Identify which cell holds the provided text, then report its (X, Y) central coordinate. 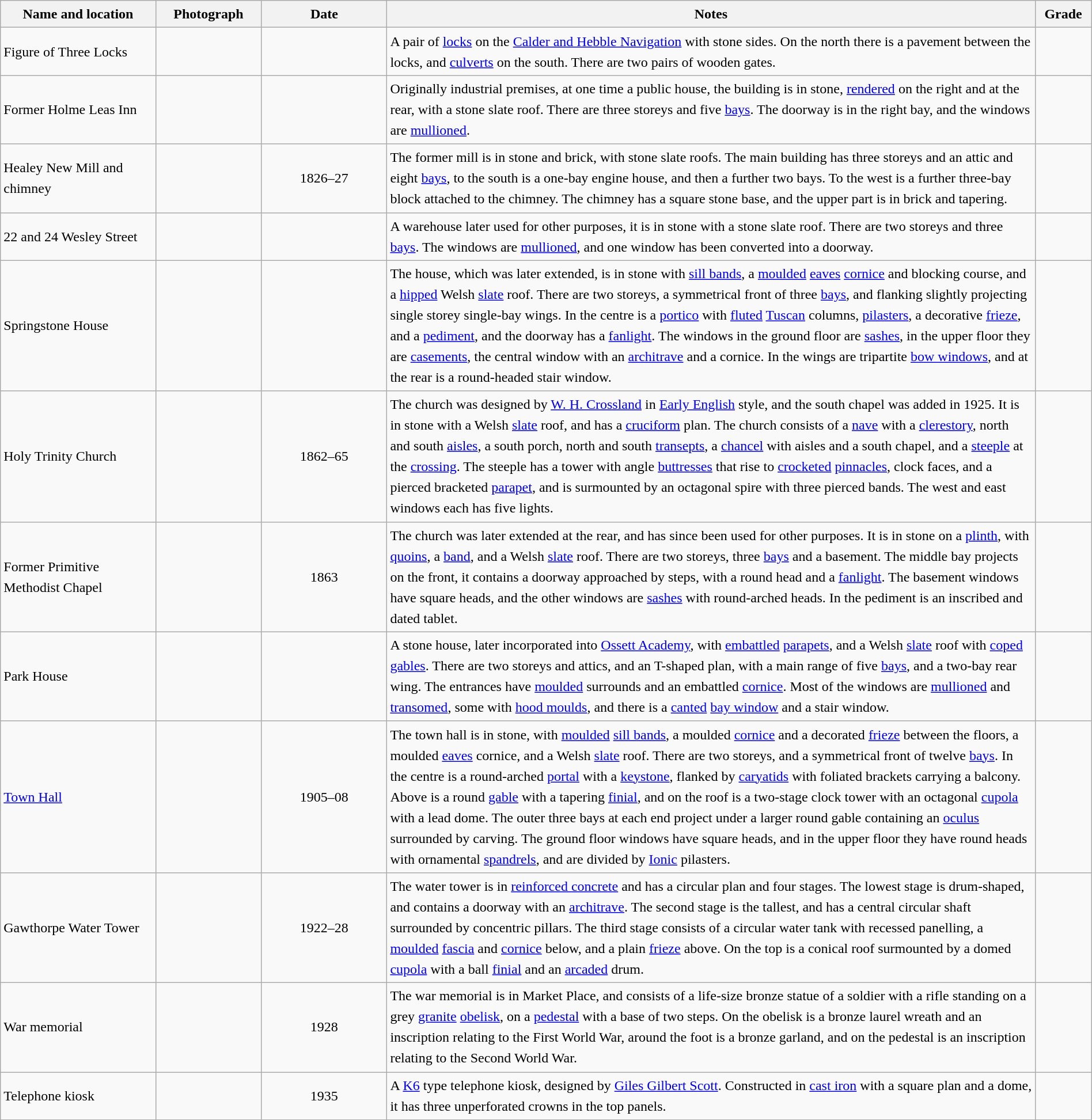
Former Holme Leas Inn (78, 109)
Holy Trinity Church (78, 456)
Springstone House (78, 326)
Notes (711, 14)
Grade (1063, 14)
Telephone kiosk (78, 1096)
Gawthorpe Water Tower (78, 927)
1862–65 (324, 456)
1863 (324, 577)
Name and location (78, 14)
1826–27 (324, 179)
War memorial (78, 1027)
Date (324, 14)
1935 (324, 1096)
Town Hall (78, 797)
Park House (78, 676)
22 and 24 Wesley Street (78, 236)
1905–08 (324, 797)
1922–28 (324, 927)
Former Primitive Methodist Chapel (78, 577)
Figure of Three Locks (78, 52)
Photograph (208, 14)
Healey New Mill and chimney (78, 179)
1928 (324, 1027)
